Find where the given text appears and provide that cell's center as (x, y) coordinate. 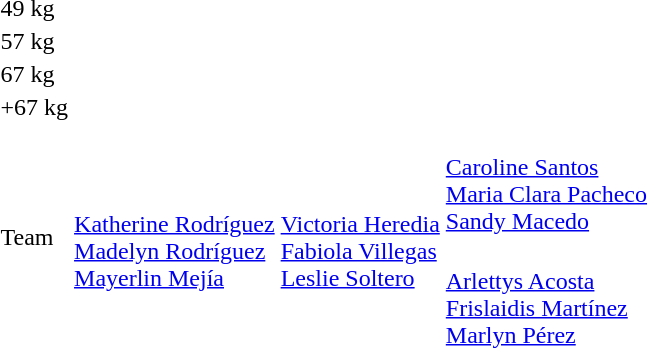
Caroline SantosMaria Clara PachecoSandy Macedo (546, 180)
